Provide the [x, y] coordinate of the cell's center where the given text is located.  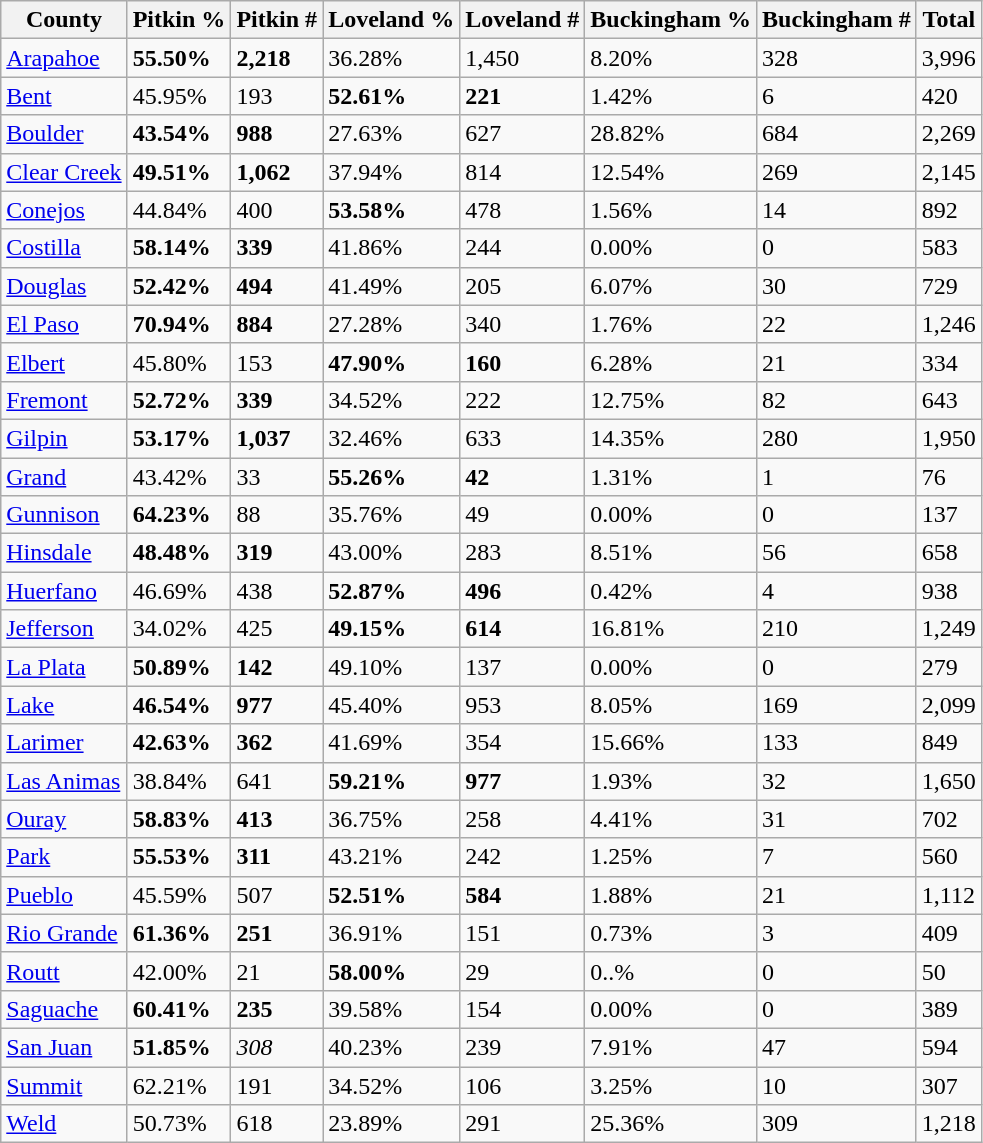
36.91% [392, 933]
1,950 [948, 438]
106 [522, 1085]
409 [948, 933]
33 [277, 477]
280 [837, 438]
0..% [671, 971]
340 [522, 324]
40.23% [392, 1047]
988 [277, 134]
3,996 [948, 58]
222 [522, 400]
221 [522, 96]
16.81% [671, 629]
58.00% [392, 971]
Clear Creek [64, 172]
242 [522, 857]
308 [277, 1047]
496 [522, 591]
142 [277, 667]
27.28% [392, 324]
12.54% [671, 172]
Bent [64, 96]
389 [948, 1009]
1.88% [671, 895]
49.51% [179, 172]
Gunnison [64, 515]
892 [948, 210]
478 [522, 210]
1.76% [671, 324]
29 [522, 971]
Routt [64, 971]
45.59% [179, 895]
400 [277, 210]
133 [837, 743]
43.54% [179, 134]
42.63% [179, 743]
Rio Grande [64, 933]
814 [522, 172]
10 [837, 1085]
1,450 [522, 58]
1.42% [671, 96]
291 [522, 1124]
58.83% [179, 819]
Elbert [64, 362]
6.07% [671, 286]
53.17% [179, 438]
38.84% [179, 781]
45.95% [179, 96]
52.72% [179, 400]
235 [277, 1009]
8.05% [671, 705]
44.84% [179, 210]
193 [277, 96]
8.20% [671, 58]
1,062 [277, 172]
Fremont [64, 400]
151 [522, 933]
244 [522, 248]
Pueblo [64, 895]
6.28% [671, 362]
41.86% [392, 248]
584 [522, 895]
7 [837, 857]
58.14% [179, 248]
42 [522, 477]
938 [948, 591]
Loveland # [522, 20]
Buckingham % [671, 20]
Conejos [64, 210]
Weld [64, 1124]
560 [948, 857]
37.94% [392, 172]
53.58% [392, 210]
614 [522, 629]
62.21% [179, 1085]
Ouray [64, 819]
Pitkin % [179, 20]
64.23% [179, 515]
1.93% [671, 781]
328 [837, 58]
36.28% [392, 58]
494 [277, 286]
51.85% [179, 1047]
49 [522, 515]
50.89% [179, 667]
41.69% [392, 743]
1,037 [277, 438]
34.02% [179, 629]
San Juan [64, 1047]
Grand [64, 477]
362 [277, 743]
354 [522, 743]
55.26% [392, 477]
22 [837, 324]
Loveland % [392, 20]
35.76% [392, 515]
47.90% [392, 362]
169 [837, 705]
Summit [64, 1085]
884 [277, 324]
425 [277, 629]
1,218 [948, 1124]
269 [837, 172]
1,249 [948, 629]
52.87% [392, 591]
41.49% [392, 286]
Saguache [64, 1009]
4 [837, 591]
251 [277, 933]
2,145 [948, 172]
49.10% [392, 667]
14.35% [671, 438]
729 [948, 286]
30 [837, 286]
279 [948, 667]
205 [522, 286]
1.56% [671, 210]
0.73% [671, 933]
32.46% [392, 438]
319 [277, 553]
Hinsdale [64, 553]
3.25% [671, 1085]
311 [277, 857]
702 [948, 819]
55.53% [179, 857]
7.91% [671, 1047]
154 [522, 1009]
643 [948, 400]
507 [277, 895]
Gilpin [64, 438]
88 [277, 515]
Buckingham # [837, 20]
8.51% [671, 553]
283 [522, 553]
953 [522, 705]
1,246 [948, 324]
El Paso [64, 324]
2,269 [948, 134]
2,218 [277, 58]
Total [948, 20]
2,099 [948, 705]
4.41% [671, 819]
Larimer [64, 743]
684 [837, 134]
32 [837, 781]
39.58% [392, 1009]
627 [522, 134]
59.21% [392, 781]
45.80% [179, 362]
583 [948, 248]
23.89% [392, 1124]
15.66% [671, 743]
849 [948, 743]
239 [522, 1047]
Park [64, 857]
50.73% [179, 1124]
258 [522, 819]
Lake [64, 705]
Las Animas [64, 781]
3 [837, 933]
413 [277, 819]
1 [837, 477]
Douglas [64, 286]
Jefferson [64, 629]
56 [837, 553]
0.42% [671, 591]
25.36% [671, 1124]
594 [948, 1047]
52.51% [392, 895]
82 [837, 400]
55.50% [179, 58]
36.75% [392, 819]
Pitkin # [277, 20]
43.00% [392, 553]
49.15% [392, 629]
1,112 [948, 895]
334 [948, 362]
La Plata [64, 667]
14 [837, 210]
658 [948, 553]
160 [522, 362]
1.25% [671, 857]
70.94% [179, 324]
Boulder [64, 134]
County [64, 20]
31 [837, 819]
191 [277, 1085]
6 [837, 96]
42.00% [179, 971]
Huerfano [64, 591]
210 [837, 629]
153 [277, 362]
438 [277, 591]
50 [948, 971]
76 [948, 477]
309 [837, 1124]
12.75% [671, 400]
45.40% [392, 705]
420 [948, 96]
Arapahoe [64, 58]
618 [277, 1124]
52.61% [392, 96]
307 [948, 1085]
641 [277, 781]
27.63% [392, 134]
43.21% [392, 857]
1.31% [671, 477]
60.41% [179, 1009]
46.54% [179, 705]
1,650 [948, 781]
52.42% [179, 286]
46.69% [179, 591]
48.48% [179, 553]
43.42% [179, 477]
28.82% [671, 134]
633 [522, 438]
61.36% [179, 933]
Costilla [64, 248]
47 [837, 1047]
